Return the [x, y] coordinate for the center point of the cell that contains the specified text.  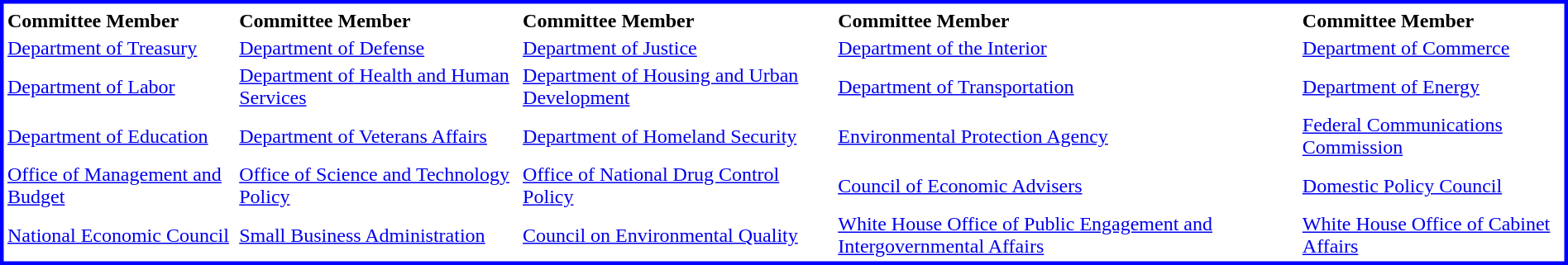
Office of Science and Technology Policy [379, 185]
Department of Defense [379, 49]
Small Business Administration [379, 234]
Department of Justice [678, 49]
White House Office of Cabinet Affairs [1431, 234]
Department of Treasury [121, 49]
Office of Management and Budget [121, 185]
Department of Health and Human Services [379, 86]
Department of Labor [121, 86]
Department of the Interior [1068, 49]
Department of Housing and Urban Development [678, 86]
Department of Homeland Security [678, 135]
Council of Economic Advisers [1068, 185]
Council on Environmental Quality [678, 234]
Federal Communications Commission [1431, 135]
Department of Energy [1431, 86]
White House Office of Public Engagement and Intergovernmental Affairs [1068, 234]
Environmental Protection Agency [1068, 135]
National Economic Council [121, 234]
Office of National Drug Control Policy [678, 185]
Department of Commerce [1431, 49]
Department of Veterans Affairs [379, 135]
Department of Education [121, 135]
Department of Transportation [1068, 86]
Domestic Policy Council [1431, 185]
